Search for the cell housing the specified text and yield its [x, y] center coordinate. 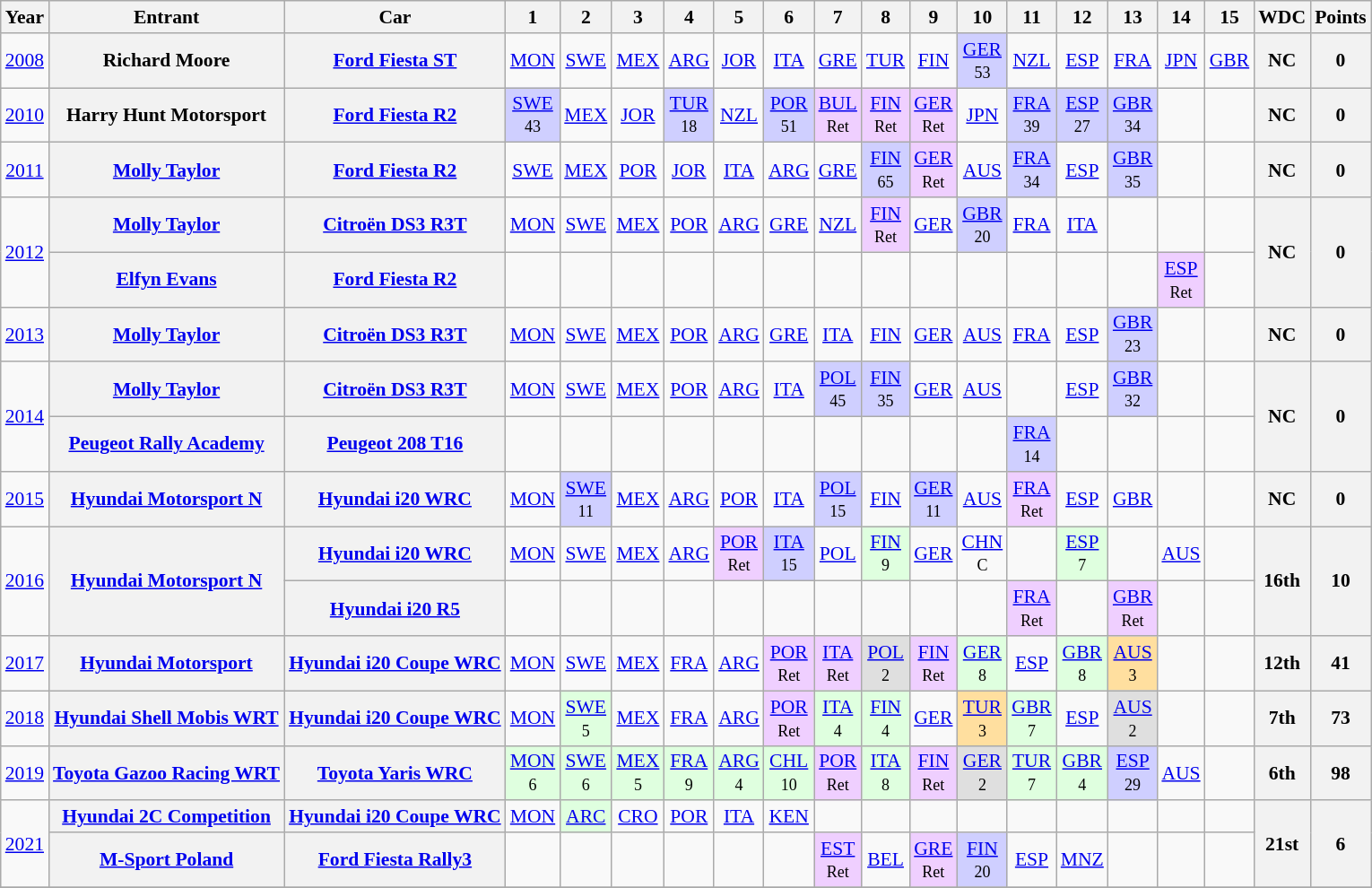
ARG4 [739, 773]
Harry Hunt Motorsport [167, 115]
MON6 [533, 773]
Ford Fiesta ST [395, 61]
Entrant [167, 17]
GBRRet [1133, 608]
ESP7 [1082, 554]
2013 [25, 334]
GER8 [983, 664]
12 [1082, 17]
11 [1031, 17]
41 [1341, 664]
ESP27 [1082, 115]
Elfyn Evans [167, 280]
GER2 [983, 773]
POL45 [838, 389]
Points [1341, 17]
12th [1282, 664]
2012 [25, 252]
2017 [25, 664]
Toyota Yaris WRC [395, 773]
Hyundai Motorsport [167, 664]
ESP29 [1133, 773]
ESPRet [1180, 280]
FIN35 [886, 389]
BEL [886, 859]
CRO [638, 817]
15 [1230, 17]
SWE5 [586, 718]
GBR34 [1133, 115]
WDC [1282, 17]
Toyota Gazoo Racing WRT [167, 773]
6th [1282, 773]
7th [1282, 718]
Richard Moore [167, 61]
1 [533, 17]
MEX5 [638, 773]
POR51 [789, 115]
GBR7 [1031, 718]
2014 [25, 417]
FIN20 [983, 859]
2021 [25, 845]
GBR4 [1082, 773]
M-Sport Poland [167, 859]
14 [1180, 17]
98 [1341, 773]
KEN [789, 817]
SWE43 [533, 115]
Hyundai Shell Mobis WRT [167, 718]
GER53 [983, 61]
2018 [25, 718]
Peugeot Rally Academy [167, 445]
Hyundai 2C Competition [167, 817]
CHNC [983, 554]
POL2 [886, 664]
4 [689, 17]
7 [838, 17]
POL [838, 554]
FRA34 [1031, 170]
FIN4 [886, 718]
SWE6 [586, 773]
GBR20 [983, 224]
13 [1133, 17]
AUS2 [1133, 718]
GRERet [933, 859]
FIN9 [886, 554]
2 [586, 17]
MNZ [1082, 859]
Peugeot 208 T16 [395, 445]
73 [1341, 718]
TUR7 [1031, 773]
16th [1282, 581]
2016 [25, 581]
21st [1282, 845]
2010 [25, 115]
FRA14 [1031, 445]
CHL10 [789, 773]
GBR32 [1133, 389]
2019 [25, 773]
8 [886, 17]
TUR3 [983, 718]
Car [395, 17]
GBR35 [1133, 170]
GBR8 [1082, 664]
Ford Fiesta Rally3 [395, 859]
Year [25, 17]
FRA39 [1031, 115]
TUR [886, 61]
ITA4 [838, 718]
5 [739, 17]
BULRet [838, 115]
2011 [25, 170]
ITA8 [886, 773]
FRA9 [689, 773]
AUS3 [1133, 664]
2008 [25, 61]
ARC [586, 817]
FIN65 [886, 170]
ESTRet [838, 859]
SWE11 [586, 499]
3 [638, 17]
2015 [25, 499]
TUR18 [689, 115]
9 [933, 17]
GBR23 [1133, 334]
Hyundai i20 R5 [395, 608]
ITARet [838, 664]
ITA15 [789, 554]
GER11 [933, 499]
POL15 [838, 499]
